Extract the [x, y] coordinate from the center of the cell holding the provided text.  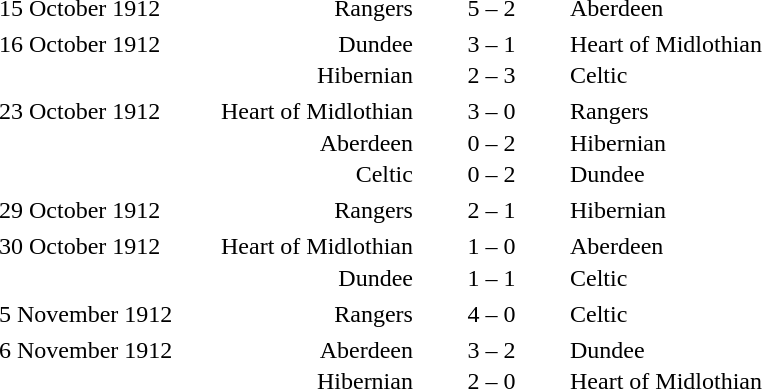
3 – 1 [492, 44]
3 – 2 [492, 350]
3 – 0 [492, 111]
4 – 0 [492, 314]
1 – 1 [492, 278]
Hibernian [302, 75]
Celtic [302, 175]
1 – 0 [492, 247]
2 – 1 [492, 211]
2 – 3 [492, 75]
